Determine the (x, y) coordinate at the center of the cell enclosing the given text.  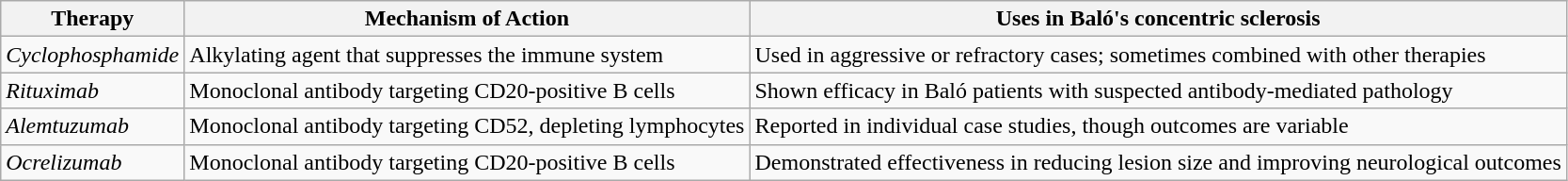
Mechanism of Action (467, 19)
Alkylating agent that suppresses the immune system (467, 55)
Monoclonal antibody targeting CD52, depleting lymphocytes (467, 126)
Cyclophosphamide (92, 55)
Rituximab (92, 90)
Reported in individual case studies, though outcomes are variable (1158, 126)
Uses in Baló's concentric sclerosis (1158, 19)
Demonstrated effectiveness in reducing lesion size and improving neurological outcomes (1158, 162)
Alemtuzumab (92, 126)
Shown efficacy in Baló patients with suspected antibody-mediated pathology (1158, 90)
Ocrelizumab (92, 162)
Therapy (92, 19)
Used in aggressive or refractory cases; sometimes combined with other therapies (1158, 55)
